Output the [X, Y] coordinate of the center of the cell containing the given text.  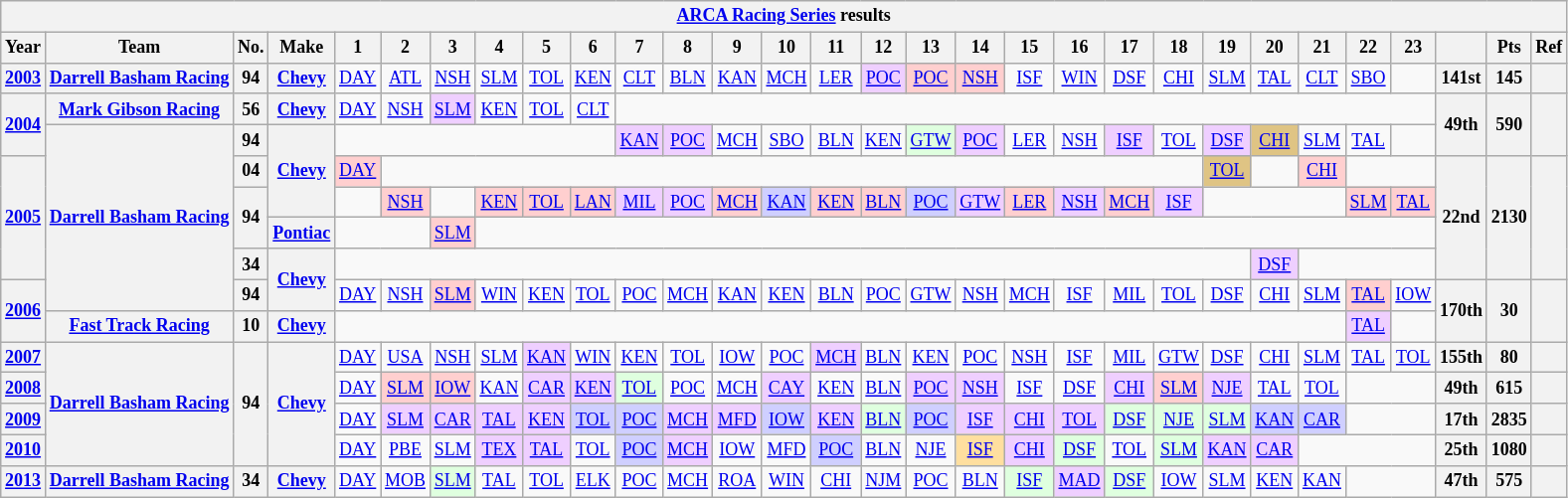
47th [1462, 481]
2835 [1509, 419]
7 [639, 48]
30 [1509, 310]
1080 [1509, 449]
2006 [24, 310]
8 [688, 48]
11 [836, 48]
TEX [499, 449]
16 [1080, 48]
12 [884, 48]
2009 [24, 419]
Pts [1509, 48]
145 [1509, 78]
2130 [1509, 219]
MOB [406, 481]
20 [1275, 48]
56 [251, 109]
2008 [24, 388]
6 [593, 48]
2005 [24, 219]
USA [406, 358]
21 [1322, 48]
CAY [786, 388]
575 [1509, 481]
590 [1509, 124]
155th [1462, 358]
Team [139, 48]
14 [980, 48]
141st [1462, 78]
04 [251, 171]
2 [406, 48]
80 [1509, 358]
Pontiac [302, 233]
2007 [24, 358]
17 [1130, 48]
ATL [406, 78]
Fast Track Racing [139, 326]
ELK [593, 481]
Ref [1549, 48]
13 [931, 48]
2013 [24, 481]
25th [1462, 449]
2010 [24, 449]
4 [499, 48]
Year [24, 48]
ROA [737, 481]
MAD [1080, 481]
2004 [24, 124]
NJM [884, 481]
17th [1462, 419]
5 [547, 48]
18 [1179, 48]
Mark Gibson Racing [139, 109]
22 [1368, 48]
ARCA Racing Series results [784, 16]
19 [1227, 48]
1 [358, 48]
9 [737, 48]
23 [1414, 48]
615 [1509, 388]
Make [302, 48]
PBE [406, 449]
LAN [593, 203]
3 [452, 48]
15 [1030, 48]
22nd [1462, 219]
No. [251, 48]
170th [1462, 310]
2003 [24, 78]
